For the text-containing cell, return its midpoint in (x, y) coordinate format. 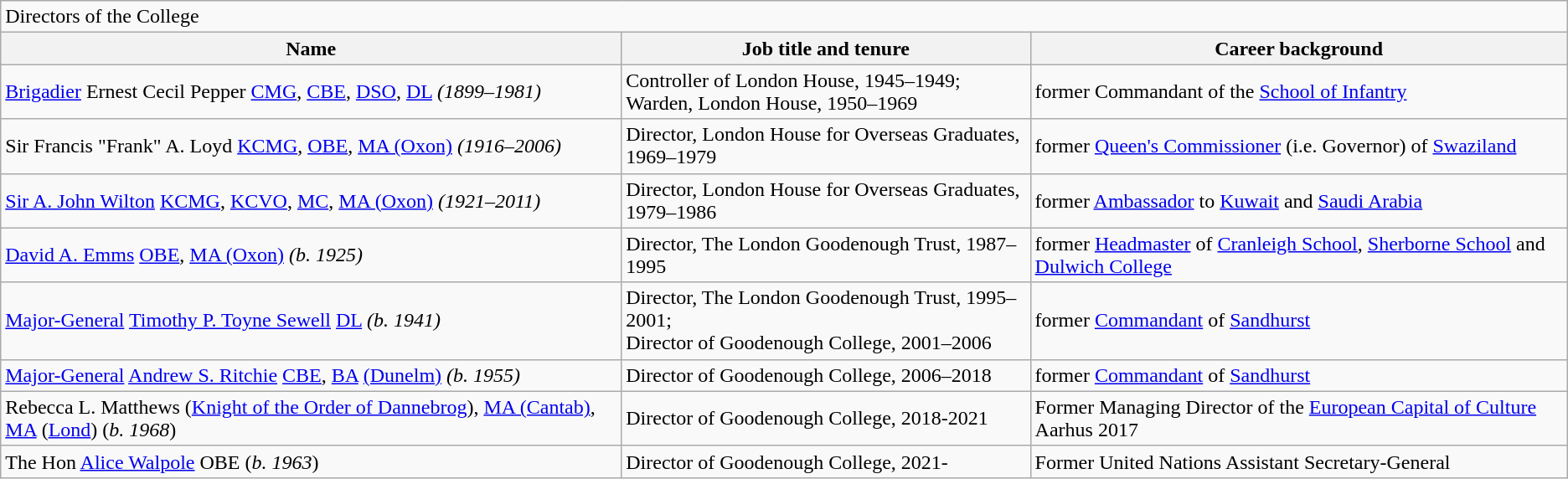
former Ambassador to Kuwait and Saudi Arabia (1298, 201)
Job title and tenure (826, 49)
Brigadier Ernest Cecil Pepper CMG, CBE, DSO, DL (1899–1981) (312, 92)
Directors of the College (784, 17)
Director, The London Goodenough Trust, 1987–1995 (826, 255)
Major-General Timothy P. Toyne Sewell DL (b. 1941) (312, 321)
Rebecca L. Matthews (Knight of the Order of Dannebrog), MA (Cantab), MA (Lond) (b. 1968) (312, 419)
Former Managing Director of the European Capital of Culture Aarhus 2017 (1298, 419)
Name (312, 49)
David A. Emms OBE, MA (Oxon) (b. 1925) (312, 255)
Director, London House for Overseas Graduates, 1969–1979 (826, 146)
Director of Goodenough College, 2021- (826, 461)
Director of Goodenough College, 2006–2018 (826, 375)
Former United Nations Assistant Secretary-General (1298, 461)
Sir A. John Wilton KCMG, KCVO, MC, MA (Oxon) (1921–2011) (312, 201)
Director of Goodenough College, 2018-2021 (826, 419)
Director, London House for Overseas Graduates, 1979–1986 (826, 201)
Controller of London House, 1945–1949;Warden, London House, 1950–1969 (826, 92)
Career background (1298, 49)
Sir Francis "Frank" A. Loyd KCMG, OBE, MA (Oxon) (1916–2006) (312, 146)
former Headmaster of Cranleigh School, Sherborne School and Dulwich College (1298, 255)
The Hon Alice Walpole OBE (b. 1963) (312, 461)
Director, The London Goodenough Trust, 1995–2001;Director of Goodenough College, 2001–2006 (826, 321)
former Commandant of the School of Infantry (1298, 92)
Major-General Andrew S. Ritchie CBE, BA (Dunelm) (b. 1955) (312, 375)
former Queen's Commissioner (i.e. Governor) of Swaziland (1298, 146)
